Search for the cell housing the specified text and yield its [X, Y] center coordinate. 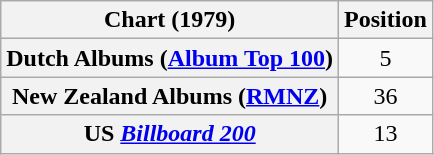
5 [386, 58]
Chart (1979) [170, 20]
Position [386, 20]
New Zealand Albums (RMNZ) [170, 96]
13 [386, 134]
36 [386, 96]
Dutch Albums (Album Top 100) [170, 58]
US Billboard 200 [170, 134]
